Scan for the cell matching the given text and deliver its [X, Y] coordinate at center. 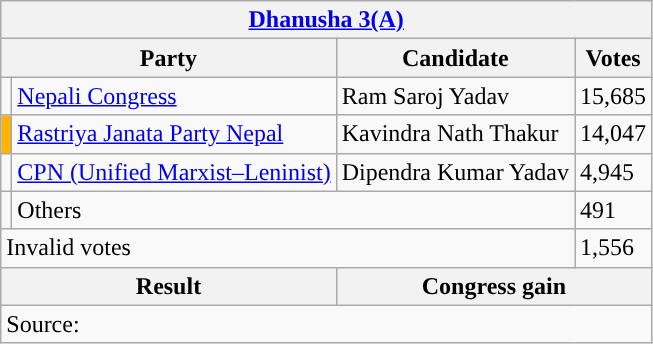
491 [614, 210]
Source: [326, 324]
4,945 [614, 172]
Congress gain [494, 286]
Ram Saroj Yadav [455, 96]
Dhanusha 3(A) [326, 20]
15,685 [614, 96]
Candidate [455, 58]
Result [168, 286]
1,556 [614, 248]
Invalid votes [288, 248]
Rastriya Janata Party Nepal [174, 134]
Others [294, 210]
Party [168, 58]
Dipendra Kumar Yadav [455, 172]
Kavindra Nath Thakur [455, 134]
14,047 [614, 134]
Nepali Congress [174, 96]
CPN (Unified Marxist–Leninist) [174, 172]
Votes [614, 58]
